Locate the cell with the specified text and output its [x, y] center coordinate. 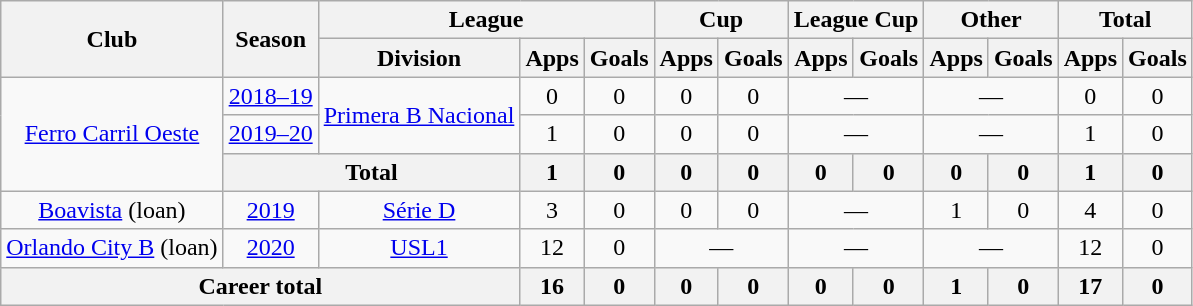
Club [112, 39]
Division [419, 58]
2019–20 [270, 134]
Primera B Nacional [419, 115]
Career total [260, 286]
17 [1090, 286]
League Cup [856, 20]
Season [270, 39]
League [486, 20]
Orlando City B (loan) [112, 248]
4 [1090, 210]
Other [991, 20]
2019 [270, 210]
Ferro Carril Oeste [112, 134]
Boavista (loan) [112, 210]
Série D [419, 210]
16 [552, 286]
USL1 [419, 248]
Cup [721, 20]
2018–19 [270, 96]
3 [552, 210]
2020 [270, 248]
